Locate the cell with the specified text and output its (X, Y) center coordinate. 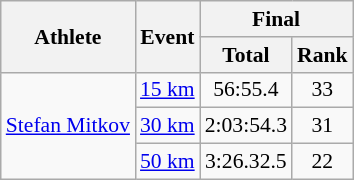
22 (322, 162)
Stefan Mitkov (68, 126)
Athlete (68, 36)
31 (322, 126)
3:26.32.5 (246, 162)
56:55.4 (246, 90)
Rank (322, 55)
50 km (168, 162)
2:03:54.3 (246, 126)
Total (246, 55)
15 km (168, 90)
Event (168, 36)
Final (276, 19)
30 km (168, 126)
33 (322, 90)
